Search for the cell housing the specified text and yield its [X, Y] center coordinate. 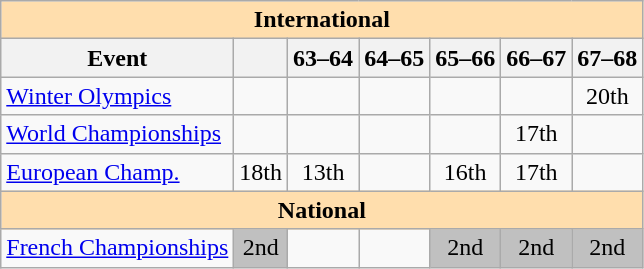
20th [608, 96]
65–66 [466, 58]
European Champ. [118, 172]
18th [261, 172]
66–67 [536, 58]
National [322, 210]
16th [466, 172]
63–64 [324, 58]
World Championships [118, 134]
Winter Olympics [118, 96]
Event [118, 58]
International [322, 20]
67–68 [608, 58]
13th [324, 172]
64–65 [394, 58]
French Championships [118, 248]
